For the text-containing cell, return its midpoint in [x, y] coordinate format. 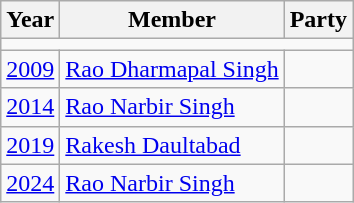
Rakesh Daultabad [172, 145]
2019 [30, 145]
Party [318, 20]
2009 [30, 69]
2014 [30, 107]
Member [172, 20]
Year [30, 20]
Rao Dharmapal Singh [172, 69]
2024 [30, 183]
